Output the [X, Y] coordinate of the center of the cell containing the given text.  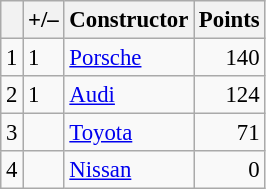
Toyota [129, 133]
140 [230, 58]
Points [230, 20]
Audi [129, 95]
124 [230, 95]
71 [230, 133]
4 [12, 170]
0 [230, 170]
Nissan [129, 170]
3 [12, 133]
2 [12, 95]
Constructor [129, 20]
Porsche [129, 58]
+/– [44, 20]
